Provide the [X, Y] coordinate of the cell's center where the given text is located.  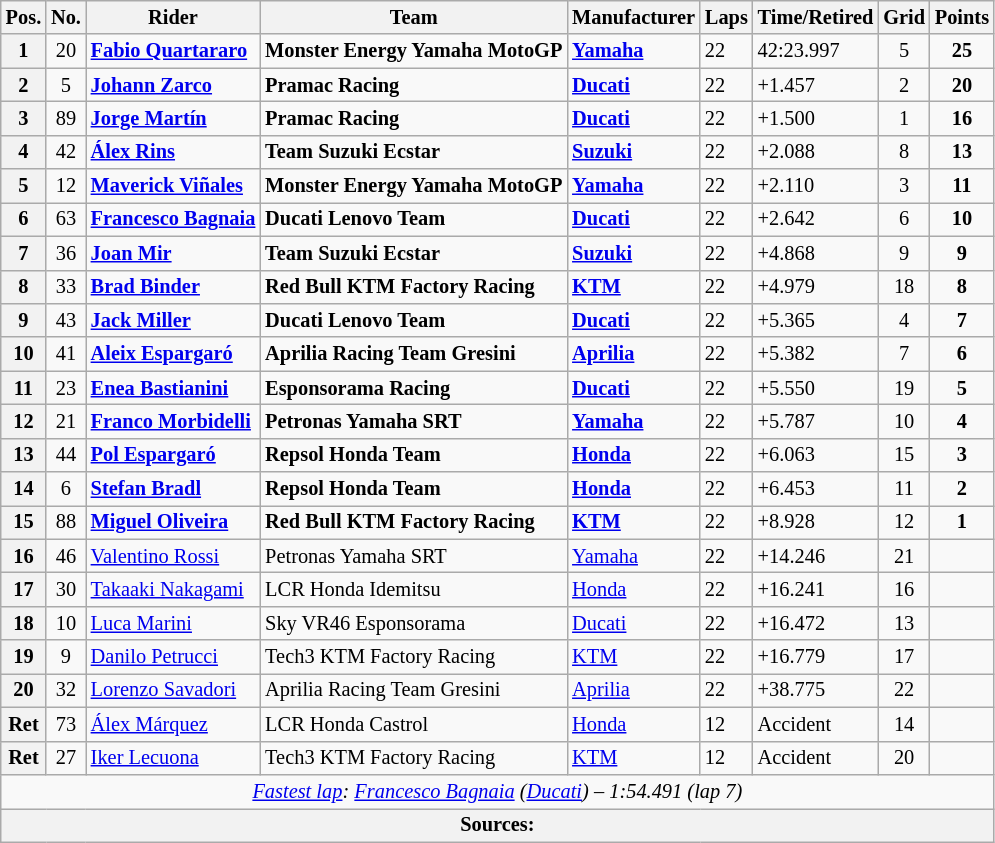
Fastest lap: Francesco Bagnaia (Ducati) – 1:54.491 (lap 7) [498, 791]
+16.472 [816, 623]
Danilo Petrucci [173, 657]
Rider [173, 17]
+5.365 [816, 320]
LCR Honda Idemitsu [414, 589]
+4.868 [816, 253]
+6.453 [816, 489]
+8.928 [816, 522]
Jack Miller [173, 320]
Sources: [498, 825]
+16.241 [816, 589]
+5.550 [816, 388]
Pos. [24, 17]
Stefan Bradl [173, 489]
Esponsorama Racing [414, 388]
+5.382 [816, 354]
LCR Honda Castrol [414, 724]
Fabio Quartararo [173, 51]
Maverick Viñales [173, 186]
41 [66, 354]
+6.063 [816, 455]
Franco Morbidelli [173, 421]
36 [66, 253]
Valentino Rossi [173, 556]
Time/Retired [816, 17]
Pol Espargaró [173, 455]
Álex Márquez [173, 724]
Enea Bastianini [173, 388]
Aleix Espargaró [173, 354]
89 [66, 118]
33 [66, 287]
32 [66, 690]
42:23.997 [816, 51]
+2.110 [816, 186]
63 [66, 219]
Grid [904, 17]
Iker Lecuona [173, 758]
46 [66, 556]
Sky VR46 Esponsorama [414, 623]
No. [66, 17]
+2.088 [816, 152]
Takaaki Nakagami [173, 589]
42 [66, 152]
44 [66, 455]
73 [66, 724]
Lorenzo Savadori [173, 690]
30 [66, 589]
27 [66, 758]
Points [962, 17]
Brad Binder [173, 287]
Laps [726, 17]
Johann Zarco [173, 85]
Team [414, 17]
+4.979 [816, 287]
Jorge Martín [173, 118]
Luca Marini [173, 623]
25 [962, 51]
43 [66, 320]
+38.775 [816, 690]
Miguel Oliveira [173, 522]
+14.246 [816, 556]
+16.779 [816, 657]
Manufacturer [634, 17]
+5.787 [816, 421]
+1.457 [816, 85]
88 [66, 522]
+2.642 [816, 219]
+1.500 [816, 118]
Joan Mir [173, 253]
Álex Rins [173, 152]
23 [66, 388]
Francesco Bagnaia [173, 219]
